Scan for the cell matching the given text and deliver its [X, Y] coordinate at center. 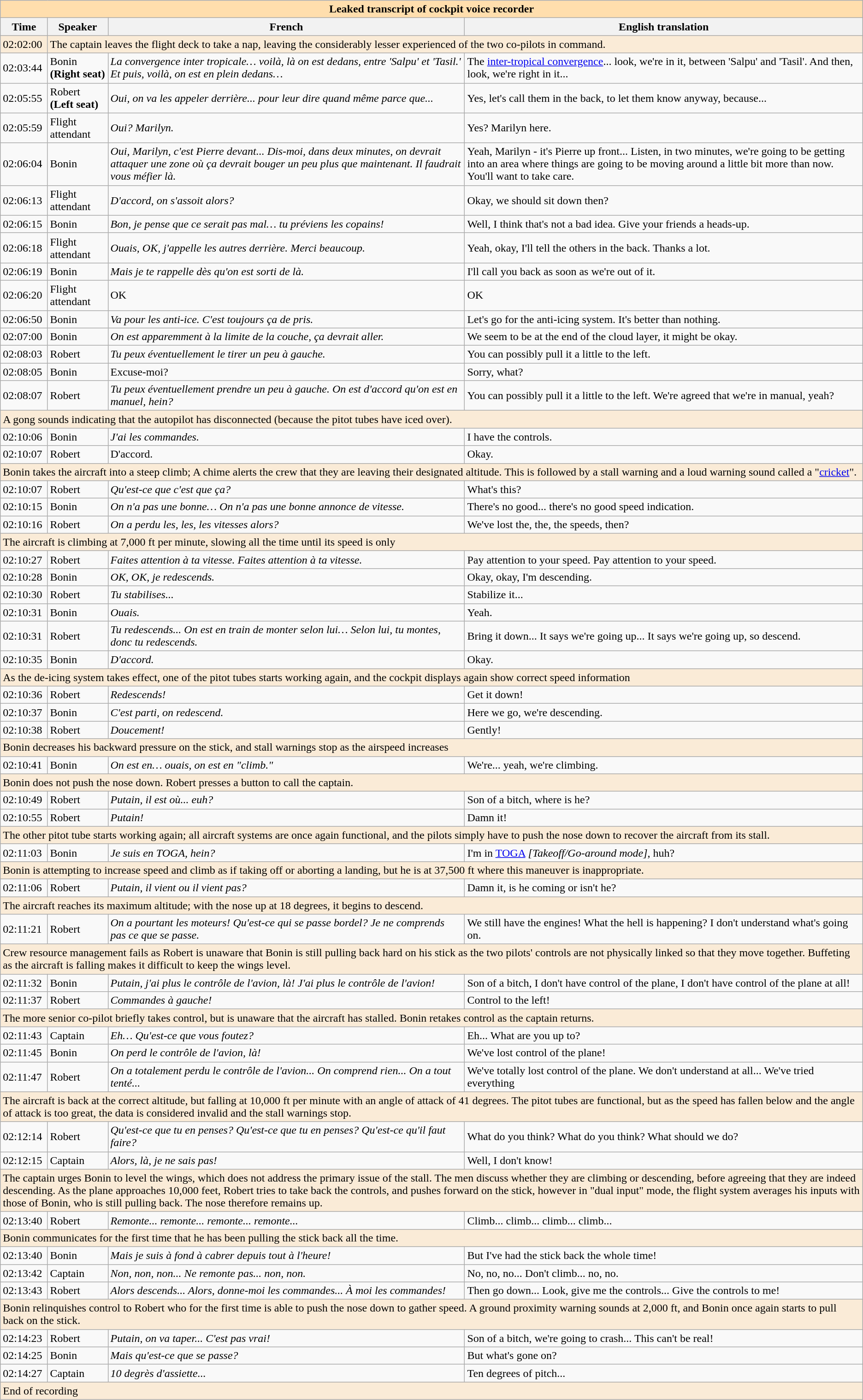
Je suis en TOGA, hein? [286, 853]
Mais je suis à fond à cabrer depuis tout à l'heure! [286, 1255]
We've lost the, the, the speeds, then? [664, 524]
02:10:06 [24, 437]
What do you think? What do you think? What should we do? [664, 1136]
J'ai les commandes. [286, 437]
02:07:00 [24, 337]
Control to the left! [664, 1000]
Okay, okay, I'm descending. [664, 577]
What's this? [664, 489]
Qu'est-ce que c'est que ça? [286, 489]
Yeah. [664, 612]
Pay attention to your speed. Pay attention to your speed. [664, 559]
The captain leaves the flight deck to take a nap, leaving the considerably lesser experienced of the two co-pilots in command. [455, 44]
Bonin(Right seat) [77, 68]
Robert(Left seat) [77, 98]
Putain, il est où... euh? [286, 800]
02:05:55 [24, 98]
We've lost control of the plane! [664, 1053]
02:12:14 [24, 1136]
02:08:05 [24, 372]
No, no, no... Don't climb... no, no. [664, 1273]
02:10:28 [24, 577]
02:10:30 [24, 594]
02:03:44 [24, 68]
We still have the engines! What the hell is happening? I don't understand what's going on. [664, 929]
We seem to be at the end of the cloud layer, it might be okay. [664, 337]
French [286, 27]
02:06:13 [24, 200]
02:06:19 [24, 271]
La convergence inter tropicale… voilà, là on est dedans, entre 'Salpu' et 'Tasil.' Et puis, voilà, on est en plein dedans… [286, 68]
02:11:03 [24, 853]
Qu'est-ce que tu en penses? Qu'est-ce que tu en penses? Qu'est-ce qu'il faut faire? [286, 1136]
02:08:03 [24, 354]
Yes, let's call them in the back, to let them know anyway, because... [664, 98]
But what's gone on? [664, 1356]
Tu stabilises... [286, 594]
Ouais. [286, 612]
D'accord, on s'assoit alors? [286, 200]
The aircraft reaches its maximum altitude; with the nose up at 18 degrees, it begins to descend. [431, 906]
02:12:15 [24, 1160]
02:11:45 [24, 1053]
I'm in TOGA [Takeoff/Go-around mode], huh? [664, 853]
02:10:16 [24, 524]
Son of a bitch, I don't have control of the plane, I don't have control of the plane at all! [664, 983]
On a pourtant les moteurs! Qu'est-ce qui se passe bordel? Je ne comprends pas ce que se passe. [286, 929]
Alors descends... Alors, donne-moi les commandes... À moi les commandes! [286, 1291]
On a perdu les, les, les vitesses alors? [286, 524]
Commandes à gauche! [286, 1000]
There's no good... there's no good speed indication. [664, 507]
02:05:59 [24, 128]
You can possibly pull it a little to the left. We're agreed that we're in manual, yeah? [664, 395]
Climb... climb... climb... climb... [664, 1220]
02:06:20 [24, 295]
Bonin does not push the nose down. Robert presses a button to call the captain. [431, 782]
02:14:27 [24, 1373]
Here we go, we're descending. [664, 712]
Mais je te rappelle dès qu'on est sorti de là. [286, 271]
02:10:15 [24, 507]
Bon, je pense que ce serait pas mal… tu préviens les copains! [286, 224]
Get it down! [664, 695]
Putain, on va taper... C'est pas vrai! [286, 1338]
02:11:37 [24, 1000]
Tu peux éventuellement le tirer un peu à gauche. [286, 354]
Tu peux éventuellement prendre un peu à gauche. On est d'accord qu'on est en manuel, hein? [286, 395]
02:14:25 [24, 1356]
02:11:43 [24, 1035]
The inter-tropical convergence... look, we're in it, between 'Salpu' and 'Tasil'. And then, look, we're right in it... [664, 68]
02:10:36 [24, 695]
I'll call you back as soon as we're out of it. [664, 271]
02:11:47 [24, 1076]
Speaker [77, 27]
The aircraft is climbing at 7,000 ft per minute, slowing all the time until its speed is only [431, 542]
Eh... What are you up to? [664, 1035]
OK, OK, je redescends. [286, 577]
02:02:00 [24, 44]
Gently! [664, 730]
Damn it! [664, 818]
Eh… Qu'est-ce que vous foutez? [286, 1035]
02:11:06 [24, 888]
The more senior co-pilot briefly takes control, but is unaware that the aircraft has stalled. Bonin retakes control as the captain returns. [431, 1018]
Redescends! [286, 695]
Okay, we should sit down then? [664, 200]
02:10:38 [24, 730]
English translation [664, 27]
Bring it down... It says we're going up... It says we're going up, so descend. [664, 636]
As the de-icing system takes effect, one of the pitot tubes starts working again, and the cockpit displays again show correct speed information [431, 677]
On est en… ouais, on est en "climb." [286, 765]
Sorry, what? [664, 372]
Well, I don't know! [664, 1160]
Damn it, is he coming or isn't he? [664, 888]
Leaked transcript of cockpit voice recorder [431, 9]
Bonin decreases his backward pressure on the stick, and stall warnings stop as the airspeed increases [431, 747]
You can possibly pull it a little to the left. [664, 354]
Well, I think that's not a bad idea. Give your friends a heads-up. [664, 224]
Excuse-moi? [286, 372]
Bonin is attempting to increase speed and climb as if taking off or aborting a landing, but he is at 37,500 ft where this maneuver is inappropriate. [431, 870]
02:13:43 [24, 1291]
End of recording [431, 1391]
Let's go for the anti-icing system. It's better than nothing. [664, 319]
On n'a pas une bonne… On n'a pas une bonne annonce de vitesse. [286, 507]
02:11:32 [24, 983]
A gong sounds indicating that the autopilot has disconnected (because the pitot tubes have iced over). [431, 419]
I have the controls. [664, 437]
Time [24, 27]
Yeah, okay, I'll tell the others in the back. Thanks a lot. [664, 248]
Remonte... remonte... remonte... remonte... [286, 1220]
On a totalement perdu le contrôle de l'avion... On comprend rien... On a tout tenté... [286, 1076]
02:06:50 [24, 319]
Doucement! [286, 730]
02:06:15 [24, 224]
Oui? Marilyn. [286, 128]
We're... yeah, we're climbing. [664, 765]
02:11:21 [24, 929]
C'est parti, on redescend. [286, 712]
Bonin communicates for the first time that he has been pulling the stick back all the time. [431, 1238]
Mais qu'est-ce que se passe? [286, 1356]
Non, non, non... Ne remonte pas... non, non. [286, 1273]
02:13:42 [24, 1273]
On est apparemment à la limite de la couche, ça devrait aller. [286, 337]
Alors, là, je ne sais pas! [286, 1160]
Then go down... Look, give me the controls... Give the controls to me! [664, 1291]
Ten degrees of pitch... [664, 1373]
But I've had the stick back the whole time! [664, 1255]
Putain, il vient ou il vient pas? [286, 888]
Son of a bitch, where is he? [664, 800]
02:10:41 [24, 765]
On perd le contrôle de l'avion, là! [286, 1053]
Oui, on va les appeler derrière... pour leur dire quand même parce que... [286, 98]
We've totally lost control of the plane. We don't understand at all... We've tried everything [664, 1076]
Putain, j'ai plus le contrôle de l'avion, là! J'ai plus le contrôle de l'avion! [286, 983]
Son of a bitch, we're going to crash... This can't be real! [664, 1338]
02:10:35 [24, 660]
02:14:23 [24, 1338]
02:08:07 [24, 395]
Ouais, OK, j'appelle les autres derrière. Merci beaucoup. [286, 248]
Putain! [286, 818]
02:06:04 [24, 164]
02:06:18 [24, 248]
Yes? Marilyn here. [664, 128]
Tu redescends... On est en train de monter selon lui… Selon lui, tu montes, donc tu redescends. [286, 636]
02:10:37 [24, 712]
02:10:49 [24, 800]
Stabilize it... [664, 594]
Faites attention à ta vitesse. Faites attention à ta vitesse. [286, 559]
02:10:27 [24, 559]
10 degrès d'assiette... [286, 1373]
02:10:55 [24, 818]
Va pour les anti-ice. C'est toujours ça de pris. [286, 319]
